Return the (X, Y) coordinate for the center point of the cell that contains the specified text.  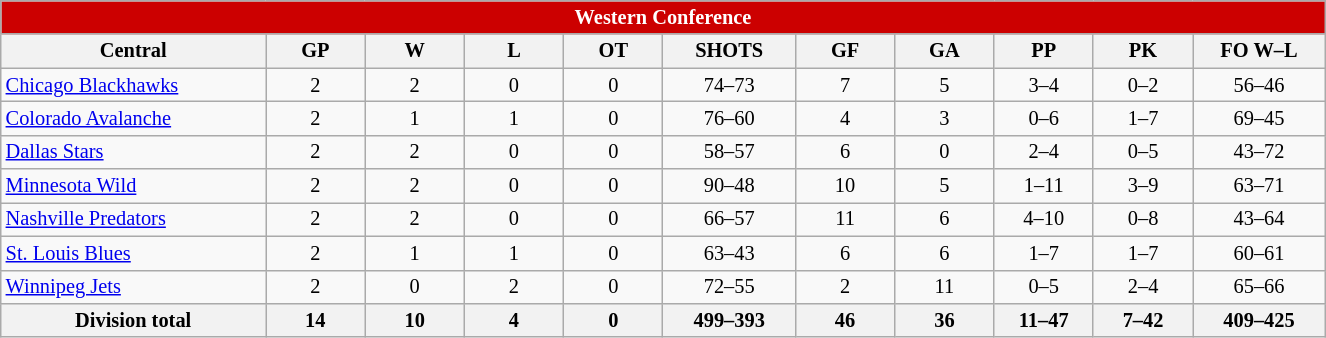
3 (944, 118)
3–4 (1044, 85)
72–55 (729, 287)
11–47 (1044, 320)
74–73 (729, 85)
43–64 (1260, 219)
63–71 (1260, 186)
58–57 (729, 152)
L (514, 51)
W (414, 51)
409–425 (1260, 320)
Central (134, 51)
Minnesota Wild (134, 186)
FO W–L (1260, 51)
46 (844, 320)
499–393 (729, 320)
Colorado Avalanche (134, 118)
1–11 (1044, 186)
GP (316, 51)
14 (316, 320)
69–45 (1260, 118)
56–46 (1260, 85)
36 (944, 320)
60–61 (1260, 253)
4–10 (1044, 219)
Chicago Blackhawks (134, 85)
St. Louis Blues (134, 253)
0–8 (1142, 219)
OT (614, 51)
SHOTS (729, 51)
90–48 (729, 186)
0–6 (1044, 118)
0–2 (1142, 85)
7 (844, 85)
7–42 (1142, 320)
PP (1044, 51)
Division total (134, 320)
43–72 (1260, 152)
GA (944, 51)
65–66 (1260, 287)
Western Conference (663, 17)
Winnipeg Jets (134, 287)
GF (844, 51)
Nashville Predators (134, 219)
Dallas Stars (134, 152)
63–43 (729, 253)
3–9 (1142, 186)
PK (1142, 51)
76–60 (729, 118)
66–57 (729, 219)
